Locate the cell with the specified text and output its [X, Y] center coordinate. 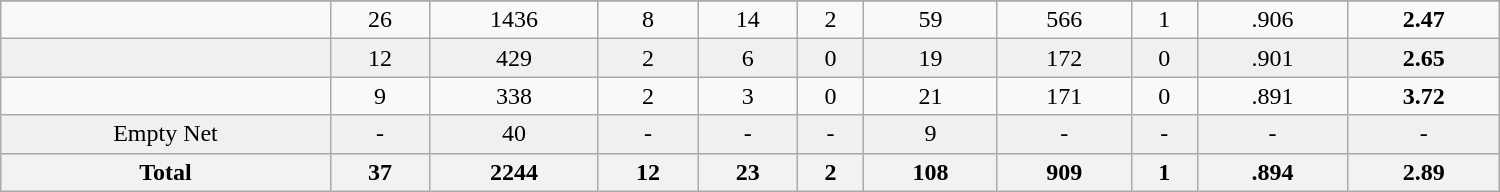
Total [166, 172]
21 [930, 96]
Empty Net [166, 134]
1436 [514, 20]
2.65 [1424, 58]
8 [648, 20]
59 [930, 20]
2244 [514, 172]
23 [748, 172]
172 [1064, 58]
26 [380, 20]
14 [748, 20]
3.72 [1424, 96]
338 [514, 96]
108 [930, 172]
3 [748, 96]
171 [1064, 96]
909 [1064, 172]
2.89 [1424, 172]
19 [930, 58]
6 [748, 58]
566 [1064, 20]
2.47 [1424, 20]
.891 [1272, 96]
37 [380, 172]
429 [514, 58]
.906 [1272, 20]
.901 [1272, 58]
40 [514, 134]
.894 [1272, 172]
